Detect which cell encompasses the target text, then output its (x, y) center coordinate. 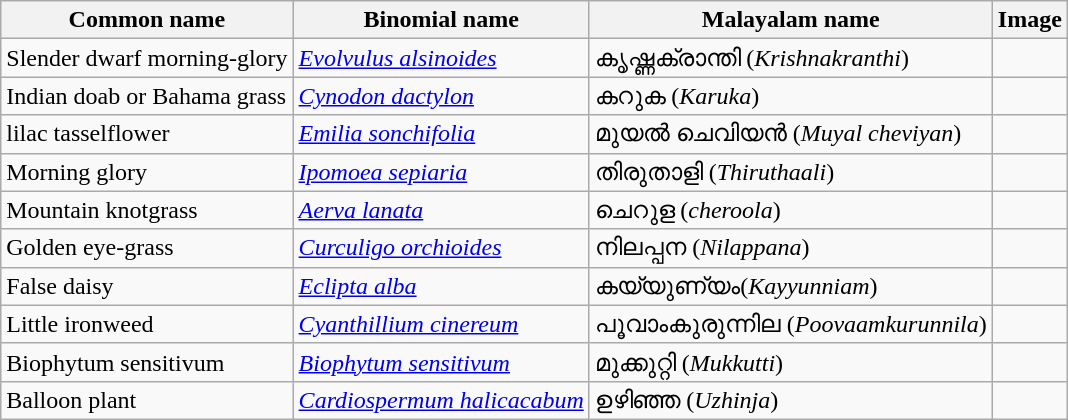
Binomial name (441, 20)
Cyanthillium cinereum (441, 324)
തിരുതാളി (Thiruthaali) (790, 172)
Eclipta alba (441, 286)
Malayalam name (790, 20)
കറുക (Karuka) (790, 96)
Mountain knotgrass (147, 210)
Evolvulus alsinoides (441, 58)
Morning glory (147, 172)
ചെറുള (cheroola) (790, 210)
Slender dwarf morning-glory (147, 58)
ഉഴിഞ്ഞ (Uzhinja) (790, 400)
കൃഷ്ണക്രാന്തി (Krishnakranthi) (790, 58)
Emilia sonchifolia (441, 134)
പൂവാംകുരുന്നില (Poovaamkurunnila) (790, 324)
lilac tasselflower (147, 134)
നിലപ്പന (Nilappana) (790, 248)
Little ironweed (147, 324)
മുക്കുറ്റി (Mukkutti) (790, 362)
Ipomoea sepiaria (441, 172)
Golden eye-grass (147, 248)
Aerva lanata (441, 210)
Balloon plant (147, 400)
Cardiospermum halicacabum (441, 400)
Indian doab or Bahama grass (147, 96)
Common name (147, 20)
Curculigo orchioides (441, 248)
Image (1030, 20)
കയ്യുണ്യം(Kayyunniam) (790, 286)
മുയൽ ചെവിയൻ (Muyal cheviyan) (790, 134)
Cynodon dactylon (441, 96)
False daisy (147, 286)
